Scan for the cell matching the given text and deliver its (x, y) coordinate at center. 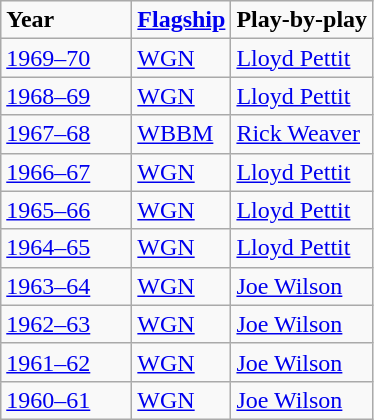
1961–62 (66, 362)
1966–67 (66, 172)
WBBM (182, 134)
1962–63 (66, 324)
1964–65 (66, 248)
1963–64 (66, 286)
Flagship (182, 20)
Year (66, 20)
1965–66 (66, 210)
Play-by-play (302, 20)
1967–68 (66, 134)
1960–61 (66, 400)
Rick Weaver (302, 134)
1968–69 (66, 96)
1969–70 (66, 58)
